Search for the cell housing the specified text and yield its [x, y] center coordinate. 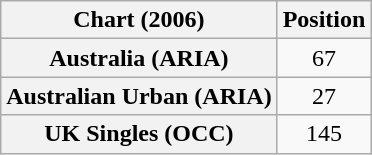
Australian Urban (ARIA) [139, 96]
27 [324, 96]
67 [324, 58]
Position [324, 20]
UK Singles (OCC) [139, 134]
Australia (ARIA) [139, 58]
145 [324, 134]
Chart (2006) [139, 20]
